Identify which cell holds the provided text, then report its (x, y) central coordinate. 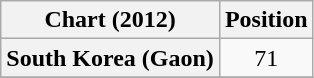
South Korea (Gaon) (110, 58)
Chart (2012) (110, 20)
Position (266, 20)
71 (266, 58)
